Identify which cell holds the provided text, then report its [x, y] central coordinate. 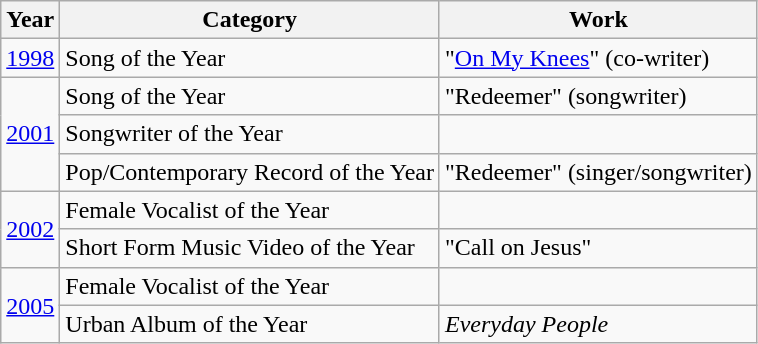
Pop/Contemporary Record of the Year [250, 172]
Year [30, 20]
Short Form Music Video of the Year [250, 248]
"On My Knees" (co-writer) [598, 58]
Work [598, 20]
Songwriter of the Year [250, 134]
2002 [30, 229]
Urban Album of the Year [250, 324]
2005 [30, 305]
Everyday People [598, 324]
"Redeemer" (singer/songwriter) [598, 172]
"Redeemer" (songwriter) [598, 96]
"Call on Jesus" [598, 248]
1998 [30, 58]
2001 [30, 134]
Category [250, 20]
